Return [x, y] of the center of cell containing provided text 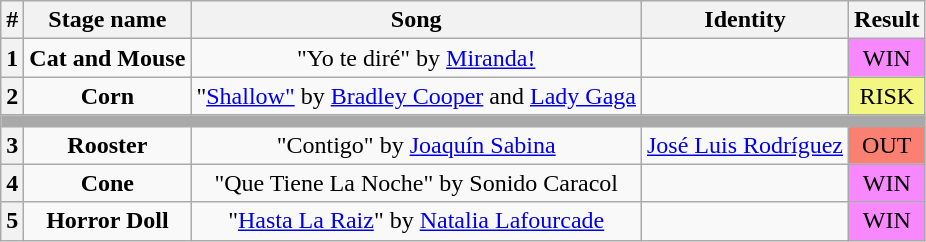
"Contigo" by Joaquín Sabina [416, 145]
Song [416, 20]
2 [12, 96]
"Yo te diré" by Miranda! [416, 58]
# [12, 20]
José Luis Rodríguez [744, 145]
1 [12, 58]
"Hasta La Raiz" by Natalia Lafourcade [416, 221]
Cat and Mouse [108, 58]
Cone [108, 183]
Stage name [108, 20]
"Que Tiene La Noche" by Sonido Caracol [416, 183]
5 [12, 221]
Identity [744, 20]
"Shallow" by Bradley Cooper and Lady Gaga [416, 96]
OUT [887, 145]
3 [12, 145]
4 [12, 183]
Result [887, 20]
Rooster [108, 145]
Horror Doll [108, 221]
RISK [887, 96]
Corn [108, 96]
